From the cell containing the given text, extract its center point as (x, y) coordinate. 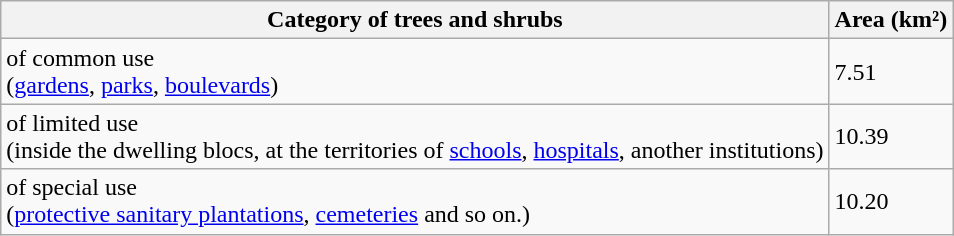
Category of trees and shrubs (415, 20)
of common use(gardens, parks, boulevards) (415, 72)
10.20 (891, 202)
10.39 (891, 136)
Area (km²) (891, 20)
of limited use(inside the dwelling blocs, at the territories of schools, hospitals, another institutions) (415, 136)
of special use(protective sanitary plantations, cemeteries and so on.) (415, 202)
7.51 (891, 72)
